From the cell containing the given text, extract its center point as (x, y) coordinate. 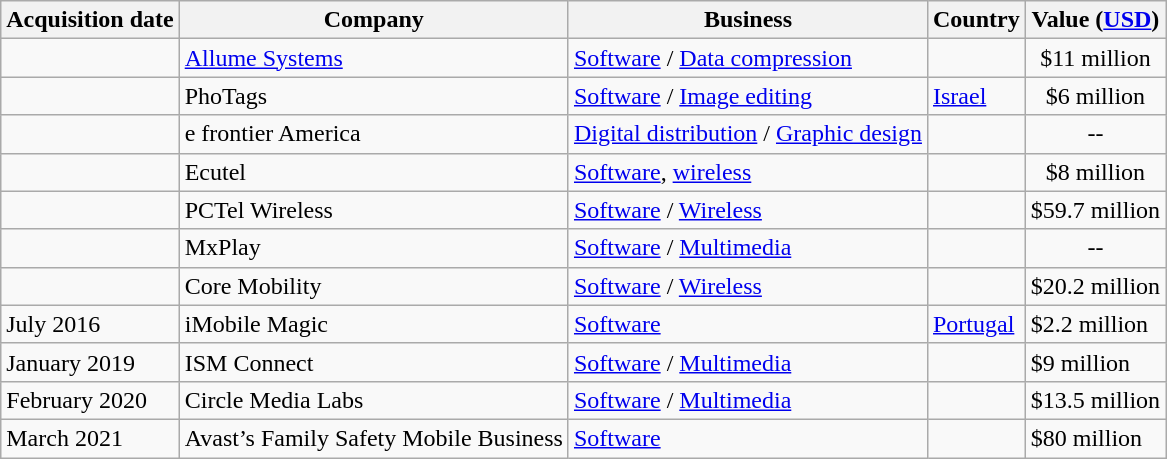
Israel (976, 96)
$59.7 million (1095, 210)
Avast’s Family Safety Mobile Business (374, 438)
Portugal (976, 324)
Software, wireless (748, 172)
ISM Connect (374, 362)
Allume Systems (374, 58)
Business (748, 20)
Digital distribution / Graphic design (748, 134)
March 2021 (90, 438)
Company (374, 20)
$13.5 million (1095, 400)
Country (976, 20)
$6 million (1095, 96)
PhoTags (374, 96)
iMobile Magic (374, 324)
PCTel Wireless (374, 210)
February 2020 (90, 400)
Software / Image editing (748, 96)
Acquisition date (90, 20)
Ecutel (374, 172)
Value (USD) (1095, 20)
Circle Media Labs (374, 400)
$20.2 million (1095, 286)
MxPlay (374, 248)
$8 million (1095, 172)
July 2016 (90, 324)
$80 million (1095, 438)
$11 million (1095, 58)
$2.2 million (1095, 324)
January 2019 (90, 362)
e frontier America (374, 134)
Software / Data compression (748, 58)
Core Mobility (374, 286)
$9 million (1095, 362)
